Capture the cell that displays the provided text and extract its (x, y) central coordinate. 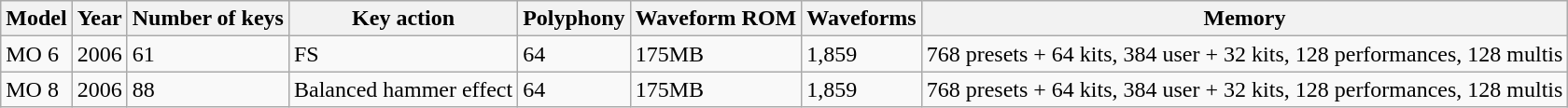
Key action (403, 19)
FS (403, 54)
Waveforms (861, 19)
Waveform ROM (716, 19)
MO 6 (36, 54)
Polyphony (574, 19)
88 (207, 89)
61 (207, 54)
Balanced hammer effect (403, 89)
Year (99, 19)
MO 8 (36, 89)
Model (36, 19)
Memory (1245, 19)
Number of keys (207, 19)
